Identify which cell holds the provided text, then report its [X, Y] central coordinate. 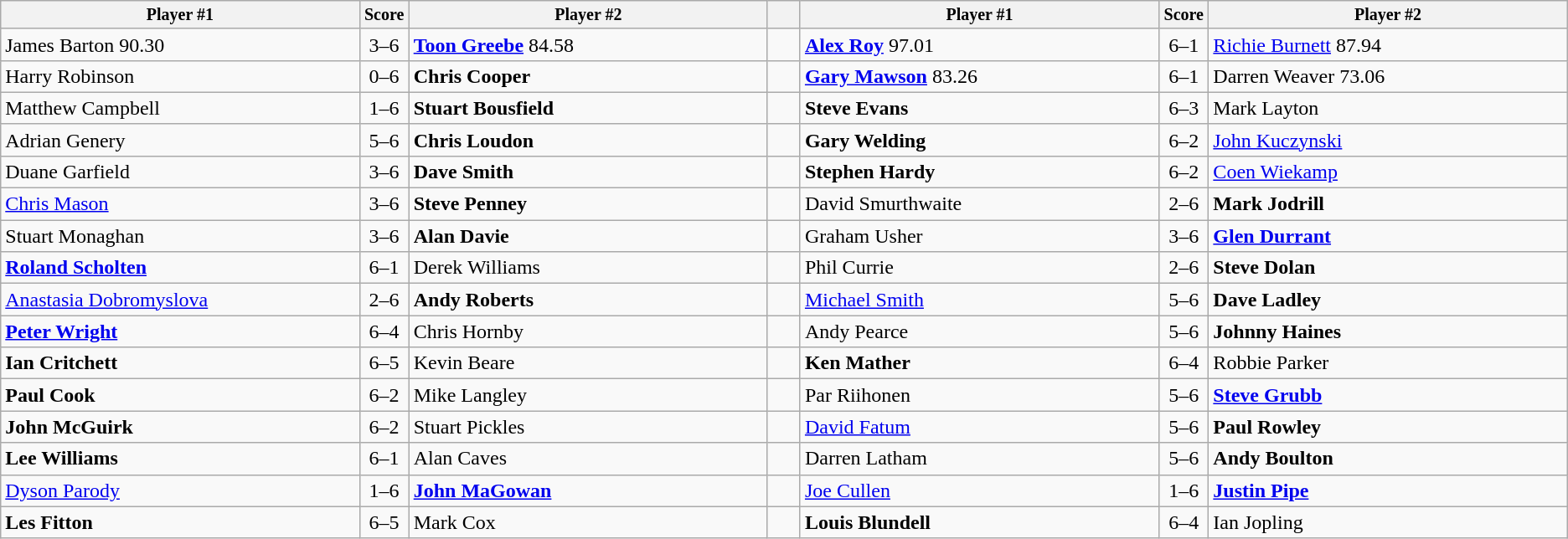
Robbie Parker [1388, 363]
Alex Roy 97.01 [979, 44]
Andy Boulton [1388, 459]
Toon Greebe 84.58 [588, 44]
Alan Caves [588, 459]
Chris Hornby [588, 331]
Mark Cox [588, 522]
Stuart Bousfield [588, 108]
Par Riihonen [979, 395]
Darren Latham [979, 459]
Roland Scholten [180, 268]
0–6 [384, 76]
Dave Ladley [1388, 300]
Graham Usher [979, 236]
Adrian Genery [180, 140]
Paul Rowley [1388, 427]
Steve Penney [588, 204]
Dyson Parody [180, 490]
Kevin Beare [588, 363]
Coen Wiekamp [1388, 172]
Les Fitton [180, 522]
Phil Currie [979, 268]
Stuart Monaghan [180, 236]
Anastasia Dobromyslova [180, 300]
Matthew Campbell [180, 108]
Chris Loudon [588, 140]
Andy Roberts [588, 300]
Chris Cooper [588, 76]
Gary Mawson 83.26 [979, 76]
Stephen Hardy [979, 172]
Peter Wright [180, 331]
John McGuirk [180, 427]
Lee Williams [180, 459]
James Barton 90.30 [180, 44]
Stuart Pickles [588, 427]
David Fatum [979, 427]
Mark Jodrill [1388, 204]
John Kuczynski [1388, 140]
Darren Weaver 73.06 [1388, 76]
Ian Jopling [1388, 522]
Mike Langley [588, 395]
Louis Blundell [979, 522]
Gary Welding [979, 140]
Justin Pipe [1388, 490]
Derek Williams [588, 268]
Mark Layton [1388, 108]
Steve Grubb [1388, 395]
Duane Garfield [180, 172]
Richie Burnett 87.94 [1388, 44]
Michael Smith [979, 300]
Dave Smith [588, 172]
Glen Durrant [1388, 236]
Ken Mather [979, 363]
John MaGowan [588, 490]
Paul Cook [180, 395]
Steve Evans [979, 108]
Steve Dolan [1388, 268]
Andy Pearce [979, 331]
Johnny Haines [1388, 331]
Alan Davie [588, 236]
Ian Critchett [180, 363]
Joe Cullen [979, 490]
Chris Mason [180, 204]
Harry Robinson [180, 76]
6–3 [1184, 108]
David Smurthwaite [979, 204]
